Capture the cell that displays the provided text and extract its (x, y) central coordinate. 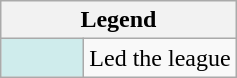
Legend (118, 20)
Led the league (160, 58)
